From the cell containing the given text, extract its center point as (X, Y) coordinate. 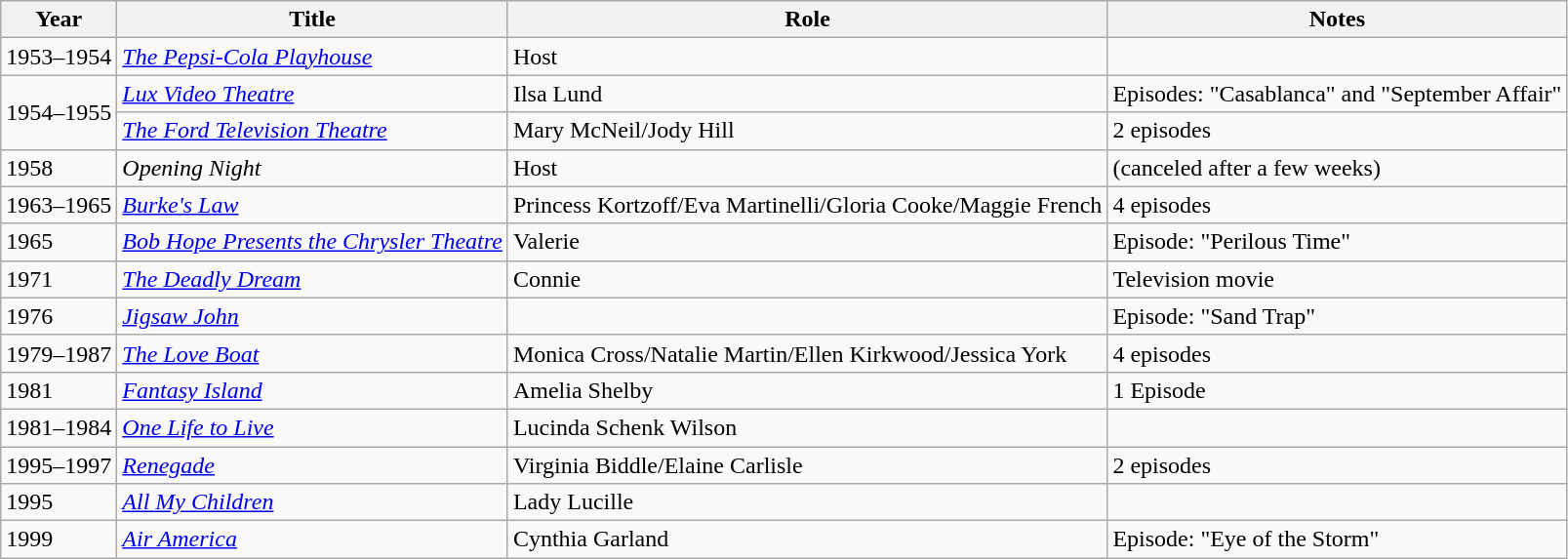
Ilsa Lund (807, 94)
1979–1987 (59, 353)
1958 (59, 168)
1971 (59, 279)
Episode: "Eye of the Storm" (1337, 539)
Lux Video Theatre (312, 94)
Year (59, 20)
Air America (312, 539)
1965 (59, 242)
1995–1997 (59, 465)
1963–1965 (59, 205)
1999 (59, 539)
The Deadly Dream (312, 279)
Princess Kortzoff/Eva Martinelli/Gloria Cooke/Maggie French (807, 205)
Notes (1337, 20)
1976 (59, 316)
Lady Lucille (807, 502)
Episodes: "Casablanca" and "September Affair" (1337, 94)
Episode: "Sand Trap" (1337, 316)
Valerie (807, 242)
The Ford Television Theatre (312, 131)
1981–1984 (59, 427)
The Pepsi-Cola Playhouse (312, 57)
Mary McNeil/Jody Hill (807, 131)
Jigsaw John (312, 316)
Television movie (1337, 279)
1954–1955 (59, 112)
Amelia Shelby (807, 390)
Virginia Biddle/Elaine Carlisle (807, 465)
Role (807, 20)
Burke's Law (312, 205)
Episode: "Perilous Time" (1337, 242)
1 Episode (1337, 390)
Lucinda Schenk Wilson (807, 427)
Bob Hope Presents the Chrysler Theatre (312, 242)
Fantasy Island (312, 390)
Cynthia Garland (807, 539)
1995 (59, 502)
All My Children (312, 502)
(canceled after a few weeks) (1337, 168)
The Love Boat (312, 353)
1981 (59, 390)
Opening Night (312, 168)
Connie (807, 279)
Renegade (312, 465)
Title (312, 20)
1953–1954 (59, 57)
One Life to Live (312, 427)
Monica Cross/Natalie Martin/Ellen Kirkwood/Jessica York (807, 353)
